Scan for the cell matching the given text and deliver its (x, y) coordinate at center. 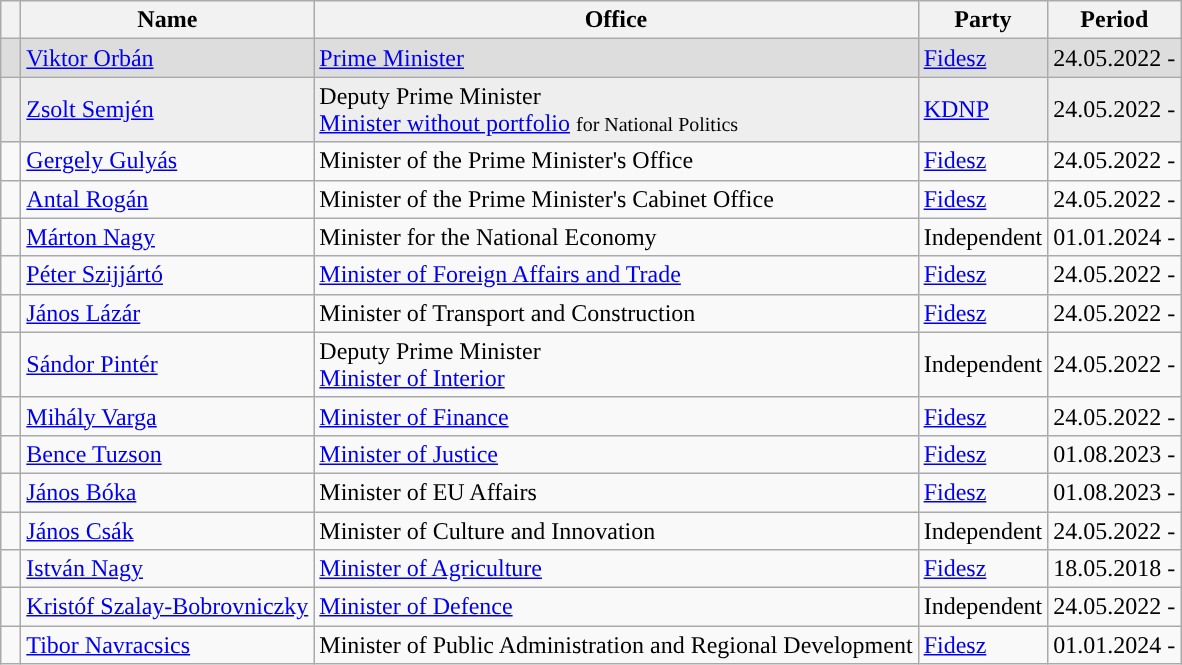
Márton Nagy (168, 237)
Minister of Foreign Affairs and Trade (616, 275)
Deputy Prime MinisterMinister of Interior (616, 364)
János Bóka (168, 492)
Minister of Public Administration and Regional Development (616, 645)
Gergely Gulyás (168, 161)
18.05.2018 - (1114, 569)
Minister of the Prime Minister's Office (616, 161)
Kristóf Szalay-Bobrovniczky (168, 607)
Sándor Pintér (168, 364)
Minister of Agriculture (616, 569)
Minister of the Prime Minister's Cabinet Office (616, 199)
Name (168, 20)
Viktor Orbán (168, 58)
Péter Szijjártó (168, 275)
Minister of Culture and Innovation (616, 531)
Minister of Transport and Construction (616, 313)
Period (1114, 20)
János Csák (168, 531)
Prime Minister (616, 58)
Minister of Finance (616, 416)
Antal Rogán (168, 199)
Minister for the National Economy (616, 237)
Bence Tuzson (168, 454)
KDNP (983, 110)
Minister of Justice (616, 454)
Deputy Prime MinisterMinister without portfolio for National Politics (616, 110)
Minister of Defence (616, 607)
Mihály Varga (168, 416)
János Lázár (168, 313)
Office (616, 20)
István Nagy (168, 569)
Tibor Navracsics (168, 645)
Minister of EU Affairs (616, 492)
Zsolt Semjén (168, 110)
Party (983, 20)
